Identify which cell holds the provided text, then report its [X, Y] central coordinate. 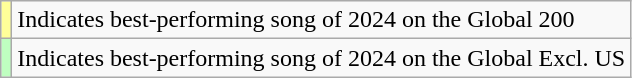
Indicates best-performing song of 2024 on the Global 200 [322, 20]
Indicates best-performing song of 2024 on the Global Excl. US [322, 58]
